Find where the given text appears and provide that cell's center as (X, Y) coordinate. 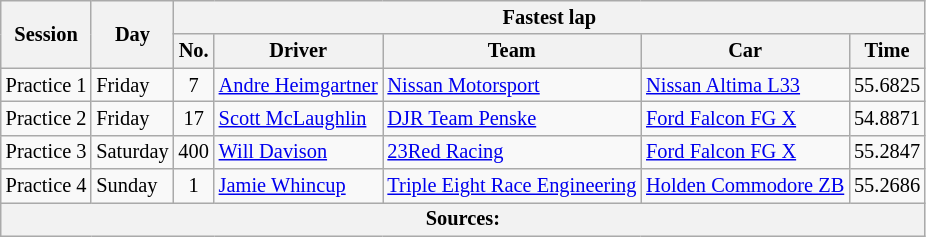
Saturday (132, 152)
Time (887, 51)
7 (194, 85)
Andre Heimgartner (298, 85)
DJR Team Penske (512, 118)
Practice 3 (46, 152)
1 (194, 186)
Driver (298, 51)
Practice 4 (46, 186)
Car (745, 51)
Triple Eight Race Engineering (512, 186)
Session (46, 34)
Practice 1 (46, 85)
Team (512, 51)
17 (194, 118)
Sources: (463, 219)
Sunday (132, 186)
55.2847 (887, 152)
Nissan Altima L33 (745, 85)
Holden Commodore ZB (745, 186)
54.8871 (887, 118)
Nissan Motorsport (512, 85)
Scott McLaughlin (298, 118)
No. (194, 51)
Jamie Whincup (298, 186)
Fastest lap (550, 17)
400 (194, 152)
Day (132, 34)
23Red Racing (512, 152)
55.2686 (887, 186)
Practice 2 (46, 118)
Will Davison (298, 152)
55.6825 (887, 85)
